Pinpoint the cell where the given text exists, returning its [x, y] midpoint coordinate. 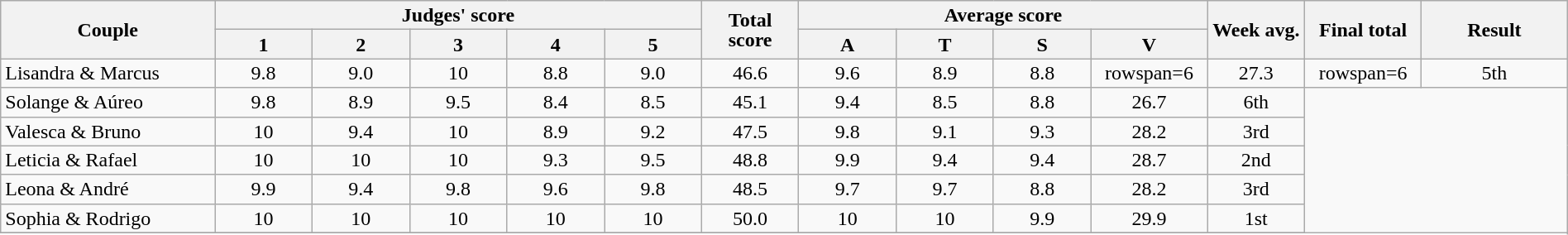
Result [1495, 30]
Final total [1363, 30]
48.5 [750, 189]
50.0 [750, 218]
5 [653, 45]
Week avg. [1256, 30]
6th [1256, 103]
Solange & Aúreo [108, 103]
T [945, 45]
47.5 [750, 131]
A [848, 45]
9.2 [653, 131]
26.7 [1150, 103]
1 [264, 45]
Average score [1003, 15]
48.8 [750, 161]
2 [361, 45]
29.9 [1150, 218]
Judges' score [458, 15]
1st [1256, 218]
28.7 [1150, 161]
Lisandra & Marcus [108, 73]
Sophia & Rodrigo [108, 218]
Leona & André [108, 189]
S [1042, 45]
5th [1495, 73]
46.6 [750, 73]
Leticia & Rafael [108, 161]
Total score [750, 30]
8.4 [556, 103]
Couple [108, 30]
27.3 [1256, 73]
9.1 [945, 131]
3 [458, 45]
4 [556, 45]
45.1 [750, 103]
Valesca & Bruno [108, 131]
2nd [1256, 161]
V [1150, 45]
